Identify which cell holds the provided text, then report its [X, Y] central coordinate. 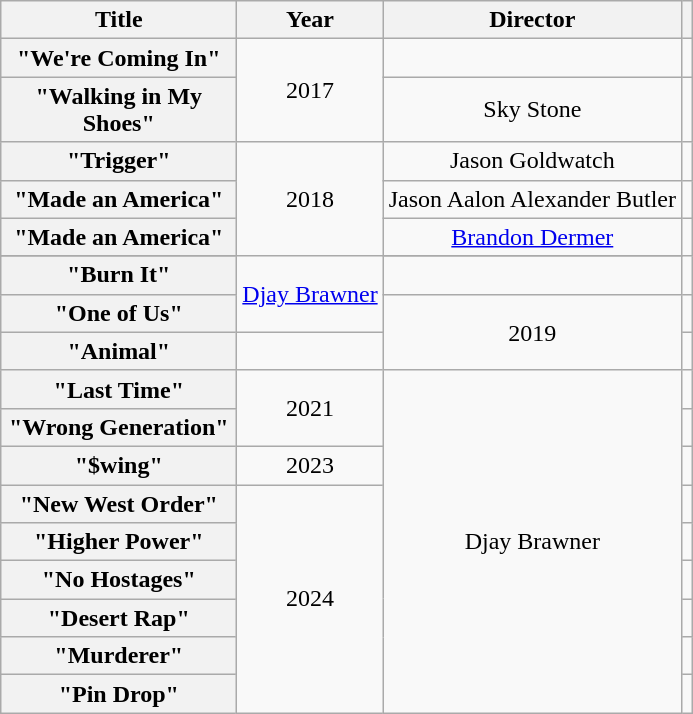
Director [532, 20]
"$wing" [119, 465]
Title [119, 20]
2021 [310, 408]
"New West Order" [119, 503]
"Walking in My Shoes" [119, 110]
"Animal" [119, 351]
2024 [310, 598]
Jason Aalon Alexander Butler [532, 199]
"Trigger" [119, 161]
2018 [310, 199]
Brandon Dermer [532, 237]
Sky Stone [532, 110]
"Higher Power" [119, 542]
"Desert Rap" [119, 618]
"No Hostages" [119, 580]
"We're Coming In" [119, 58]
Jason Goldwatch [532, 161]
2019 [532, 332]
"Murderer" [119, 656]
"Pin Drop" [119, 694]
2017 [310, 90]
2023 [310, 465]
"One of Us" [119, 313]
"Last Time" [119, 389]
"Wrong Generation" [119, 427]
Year [310, 20]
"Burn It" [119, 275]
